Output the (x, y) coordinate of the center of the cell containing the given text.  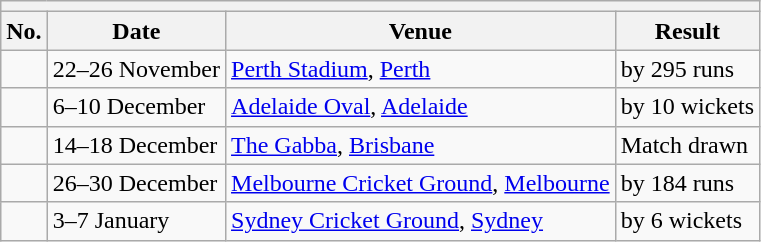
Melbourne Cricket Ground, Melbourne (421, 183)
3–7 January (136, 221)
Sydney Cricket Ground, Sydney (421, 221)
Perth Stadium, Perth (421, 69)
14–18 December (136, 145)
by 184 runs (687, 183)
Date (136, 31)
by 6 wickets (687, 221)
by 10 wickets (687, 107)
Adelaide Oval, Adelaide (421, 107)
by 295 runs (687, 69)
Match drawn (687, 145)
The Gabba, Brisbane (421, 145)
Venue (421, 31)
No. (24, 31)
Result (687, 31)
6–10 December (136, 107)
26–30 December (136, 183)
22–26 November (136, 69)
